Pinpoint the cell where the given text exists, returning its (x, y) midpoint coordinate. 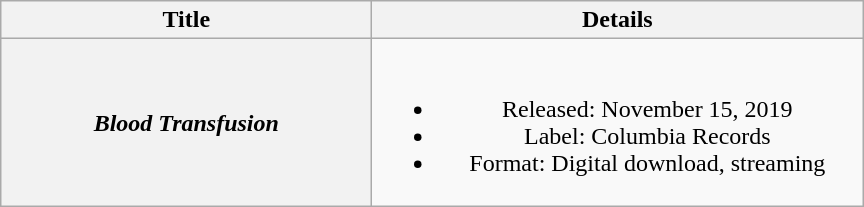
Released: November 15, 2019Label: Columbia RecordsFormat: Digital download, streaming (618, 122)
Blood Transfusion (186, 122)
Title (186, 20)
Details (618, 20)
